Return the (x, y) coordinate for the center point of the cell that contains the specified text.  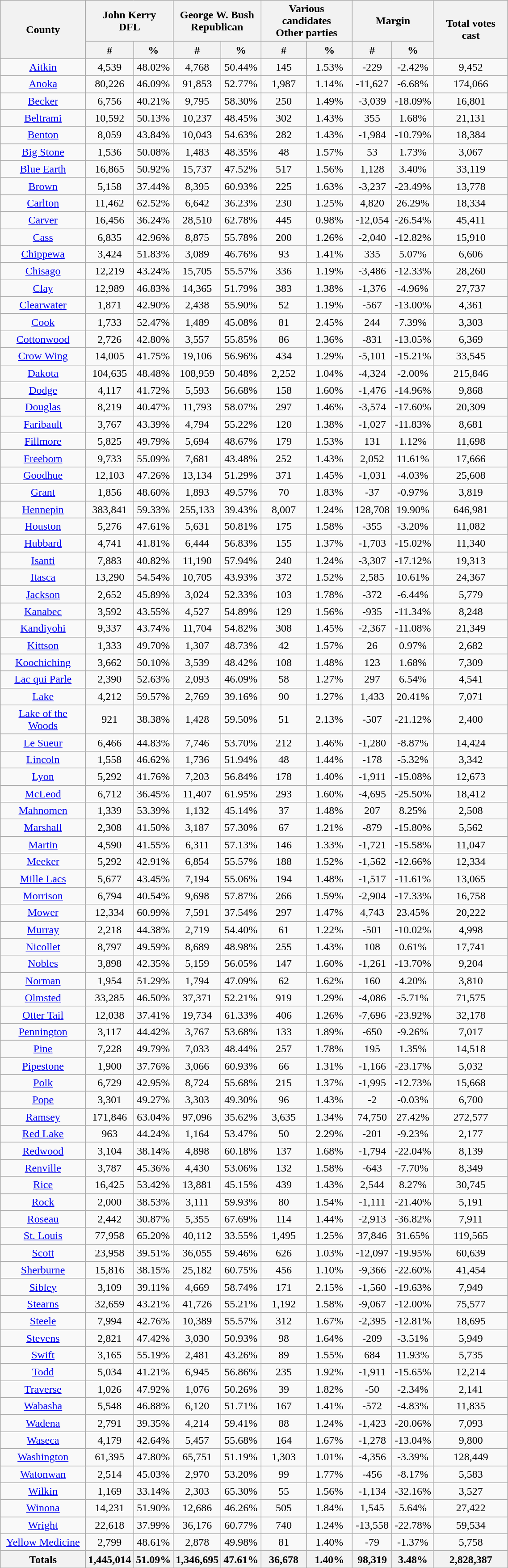
32,178 (470, 1015)
51.90% (154, 1508)
41.75% (154, 356)
11,835 (470, 1406)
1.73% (413, 152)
-7.70% (413, 1168)
-178 (372, 759)
740 (284, 1525)
7,017 (470, 1032)
18,695 (470, 1321)
80,226 (110, 84)
48.48% (154, 373)
57.13% (241, 845)
Big Stone (43, 152)
2,052 (372, 458)
6,606 (470, 254)
1,026 (110, 1389)
50.48% (241, 373)
8.27% (413, 1185)
9,337 (110, 628)
42.90% (154, 305)
Stearns (43, 1304)
7,883 (110, 561)
-14.96% (413, 390)
-9,067 (372, 1304)
4,794 (197, 424)
46.62% (154, 759)
Dodge (43, 390)
1.82% (329, 1389)
52.77% (241, 84)
355 (372, 118)
2.29% (329, 1134)
70 (284, 492)
3,165 (110, 1355)
1,987 (284, 84)
-19.63% (413, 1287)
48.61% (154, 1542)
62.78% (241, 220)
48.35% (241, 152)
61,395 (110, 1457)
60.99% (154, 913)
212 (284, 742)
59.41% (241, 1423)
312 (284, 1321)
39 (284, 1389)
46.50% (154, 998)
4,212 (110, 696)
49.27% (154, 1100)
-2.42% (413, 67)
6.54% (413, 679)
60.18% (241, 1151)
46.88% (154, 1406)
4,590 (110, 845)
5,562 (470, 828)
1.14% (329, 84)
McLeod (43, 793)
-1,984 (372, 135)
-3,237 (372, 186)
336 (284, 271)
44.24% (154, 1134)
47.09% (241, 981)
-4.03% (413, 475)
17,741 (470, 947)
40.47% (154, 407)
5,694 (197, 441)
272,577 (470, 1117)
Traverse (43, 1389)
41.50% (154, 828)
11,704 (197, 628)
8,059 (110, 135)
8,681 (470, 424)
14,365 (197, 288)
-12.73% (413, 1083)
45.89% (154, 594)
49.30% (241, 1100)
646,981 (470, 509)
Rice (43, 1185)
86 (284, 339)
40,112 (197, 1236)
15,668 (470, 1083)
-1,995 (372, 1083)
30,745 (470, 1185)
-36.82% (413, 1219)
7,093 (470, 1423)
38.38% (154, 720)
47.42% (154, 1338)
3,635 (284, 1117)
Nobles (43, 964)
55.21% (241, 1304)
Freeborn (43, 458)
48.44% (241, 1049)
39.11% (154, 1287)
-1,423 (372, 1423)
37.54% (241, 913)
3,066 (197, 1066)
60.75% (241, 1270)
626 (284, 1253)
Stevens (43, 1338)
7,994 (110, 1321)
15,910 (470, 237)
28,260 (470, 271)
-11.08% (413, 628)
2.15% (329, 1287)
59.46% (241, 1253)
88 (284, 1423)
-17.60% (413, 407)
7,194 (197, 879)
5.07% (413, 254)
38.14% (154, 1151)
37 (284, 811)
-3.39% (413, 1457)
1,076 (197, 1389)
58 (284, 679)
42.76% (154, 1321)
8,724 (197, 1083)
1,333 (110, 645)
-12.82% (413, 237)
3,592 (110, 611)
123 (372, 662)
215,846 (470, 373)
33,285 (110, 998)
167 (284, 1406)
53.20% (241, 1474)
-2,913 (372, 1219)
5,548 (110, 1406)
8,219 (110, 407)
7,309 (470, 662)
137 (284, 1151)
Faribault (43, 424)
59.33% (154, 509)
45.15% (241, 1185)
67.69% (241, 1219)
40.54% (154, 896)
-17.12% (413, 561)
-32.16% (413, 1491)
-15.80% (413, 828)
51.09% (154, 1559)
Wright (43, 1525)
41.76% (154, 776)
195 (372, 1049)
Washington (43, 1457)
9,698 (197, 896)
56.86% (241, 1372)
7,071 (470, 696)
21,349 (470, 628)
Clearwater (43, 305)
-50 (372, 1389)
Rock (43, 1202)
-3,307 (372, 561)
2,769 (197, 696)
50.26% (241, 1389)
Olmsted (43, 998)
Wabasha (43, 1406)
John KerryDFL (130, 21)
44.83% (154, 742)
42.35% (154, 964)
39.43% (241, 509)
2,508 (470, 811)
-12.33% (413, 271)
Hennepin (43, 509)
1.63% (329, 186)
Mille Lacs (43, 879)
4.20% (413, 981)
132 (284, 1168)
-13.00% (413, 305)
9,868 (470, 390)
42.91% (154, 862)
-15.65% (413, 1372)
-13.70% (413, 964)
11.93% (413, 1355)
Cass (43, 237)
Steele (43, 1321)
Redwood (43, 1151)
0.61% (413, 947)
58.07% (241, 407)
17,666 (470, 458)
1,428 (197, 720)
2,791 (110, 1423)
36.23% (241, 203)
-22.60% (413, 1270)
5.64% (413, 1508)
40.82% (154, 561)
38.15% (154, 1270)
4,768 (197, 67)
4,539 (110, 67)
14,518 (470, 1049)
308 (284, 628)
42.64% (154, 1440)
-26.54% (413, 220)
25,608 (470, 475)
-2.00% (413, 373)
-11.61% (413, 879)
4,430 (197, 1168)
51.94% (241, 759)
5,758 (470, 1542)
46.76% (241, 254)
11,407 (197, 793)
16,456 (110, 220)
3,810 (470, 981)
55.19% (154, 1355)
1,164 (197, 1134)
57.87% (241, 896)
Mahnomen (43, 811)
-3,039 (372, 101)
Itasca (43, 577)
50.92% (154, 169)
11,190 (197, 561)
6,369 (470, 339)
-12.66% (413, 862)
250 (284, 101)
Fillmore (43, 441)
6,642 (197, 203)
7,591 (197, 913)
3,557 (197, 339)
1,558 (110, 759)
Swift (43, 1355)
1,495 (284, 1236)
456 (284, 1270)
10,043 (197, 135)
0.97% (413, 645)
-3.20% (413, 527)
257 (284, 1049)
-1,794 (372, 1151)
12,989 (110, 288)
131 (372, 441)
266 (284, 896)
2,799 (110, 1542)
10,237 (197, 118)
8,139 (470, 1151)
-9.23% (413, 1134)
26 (372, 645)
147 (284, 964)
Sherburne (43, 1270)
-1,111 (372, 1202)
-10.02% (413, 930)
52.21% (241, 998)
4,741 (110, 544)
-2 (372, 1100)
2,438 (197, 305)
37.41% (154, 1015)
55.78% (241, 237)
59,534 (470, 1525)
Aitkin (43, 67)
3,187 (197, 828)
8,248 (470, 611)
27.42% (413, 1117)
1,307 (197, 645)
20.41% (413, 696)
-4.96% (413, 288)
7.39% (413, 322)
6,712 (110, 793)
5,779 (470, 594)
49.98% (241, 1542)
Total votes cast (470, 30)
1.89% (329, 1032)
3,067 (470, 152)
27,422 (470, 1508)
61.33% (241, 1015)
5,735 (470, 1355)
63.04% (154, 1117)
32,659 (110, 1304)
Kanabec (43, 611)
175 (284, 527)
6,945 (197, 1372)
1.54% (329, 1202)
1.35% (413, 1049)
963 (110, 1134)
44.38% (154, 930)
235 (284, 1372)
3,662 (110, 662)
1.92% (329, 1372)
7,911 (470, 1219)
50.13% (154, 118)
5,631 (197, 527)
45.03% (154, 1474)
2,514 (110, 1474)
2,682 (470, 645)
1.22% (329, 930)
49.59% (154, 947)
108,959 (197, 373)
-18.09% (413, 101)
171,846 (110, 1117)
48.73% (241, 645)
1,871 (110, 305)
-1,166 (372, 1066)
282 (284, 135)
335 (372, 254)
1,128 (372, 169)
56.96% (241, 356)
4,179 (110, 1440)
6,794 (110, 896)
-9,366 (372, 1270)
52.63% (154, 679)
59.93% (241, 1202)
54.54% (154, 577)
55.22% (241, 424)
4,998 (470, 930)
28,510 (197, 220)
Brown (43, 186)
41.72% (154, 390)
50.08% (154, 152)
57.30% (241, 828)
36,678 (284, 1559)
51.79% (241, 288)
47.26% (154, 475)
Morrison (43, 896)
6,729 (110, 1083)
119,565 (470, 1236)
65,751 (197, 1457)
-643 (372, 1168)
4,898 (197, 1151)
Renville (43, 1168)
26.29% (413, 203)
302 (284, 118)
13,778 (470, 186)
52.47% (154, 322)
53.39% (154, 811)
56.83% (241, 544)
14,231 (110, 1508)
19.90% (413, 509)
Beltrami (43, 118)
8,689 (197, 947)
13,290 (110, 577)
54.40% (241, 930)
53.06% (241, 1168)
54.89% (241, 611)
434 (284, 356)
Red Lake (43, 1134)
171 (284, 1287)
14,005 (110, 356)
Pipestone (43, 1066)
-1,560 (372, 1287)
5,032 (470, 1066)
-15.58% (413, 845)
18,384 (470, 135)
1.21% (329, 828)
8,797 (110, 947)
53.42% (154, 1185)
Ramsey (43, 1117)
20,222 (470, 913)
47.52% (241, 169)
207 (372, 811)
75,577 (470, 1304)
Kittson (43, 645)
-5.71% (413, 998)
371 (284, 475)
3.48% (413, 1559)
-567 (372, 305)
6,466 (110, 742)
59.57% (154, 696)
Martin (43, 845)
St. Louis (43, 1236)
45.08% (241, 322)
90 (284, 696)
4,541 (470, 679)
50.93% (241, 1338)
43.84% (154, 135)
-9.26% (413, 1032)
9,452 (470, 67)
1.64% (329, 1338)
2,177 (470, 1134)
146 (284, 845)
-1,517 (372, 879)
Le Sueur (43, 742)
22,618 (110, 1525)
51.83% (154, 254)
60,639 (470, 1253)
-4,086 (372, 998)
2,141 (470, 1389)
Blue Earth (43, 169)
11,698 (470, 441)
188 (284, 862)
Lake of the Woods (43, 720)
2,252 (284, 373)
33.14% (154, 1491)
5,159 (197, 964)
3,301 (110, 1100)
Lake (43, 696)
174,066 (470, 84)
43.55% (154, 611)
8.25% (413, 811)
2,303 (197, 1491)
1,736 (197, 759)
43.93% (241, 577)
51 (284, 720)
-1,376 (372, 288)
4,743 (372, 913)
240 (284, 561)
445 (284, 220)
4,820 (372, 203)
3,342 (470, 759)
46.83% (154, 288)
9,204 (470, 964)
145 (284, 67)
Totals (43, 1559)
3,898 (110, 964)
Houston (43, 527)
-11,627 (372, 84)
1,192 (284, 1304)
49.70% (154, 645)
56.84% (241, 776)
Chisago (43, 271)
Chippewa (43, 254)
55.85% (241, 339)
372 (284, 577)
45.36% (154, 1168)
Douglas (43, 407)
-25.50% (413, 793)
5,457 (197, 1440)
Lincoln (43, 759)
45,411 (470, 220)
1,169 (110, 1491)
Yellow Medicine (43, 1542)
47.92% (154, 1389)
61.95% (241, 793)
Isanti (43, 561)
18,334 (470, 203)
23,958 (110, 1253)
15,737 (197, 169)
684 (372, 1355)
-572 (372, 1406)
-1,134 (372, 1491)
57.94% (241, 561)
5,355 (197, 1219)
27,737 (470, 288)
1,339 (110, 811)
58.74% (241, 1287)
-2,904 (372, 896)
3.40% (413, 169)
4,214 (197, 1423)
65.20% (154, 1236)
-650 (372, 1032)
13,065 (470, 879)
Lyon (43, 776)
53.47% (241, 1134)
37,846 (372, 1236)
12,214 (470, 1372)
179 (284, 441)
7,228 (110, 1049)
Wadena (43, 1423)
11,462 (110, 203)
1.55% (329, 1355)
33.55% (241, 1236)
3,527 (470, 1491)
155 (284, 544)
35.62% (241, 1117)
54.63% (241, 135)
3,424 (110, 254)
-3.51% (413, 1338)
6,311 (197, 845)
37.99% (154, 1525)
52 (284, 305)
59.50% (241, 720)
3,787 (110, 1168)
-8.87% (413, 742)
244 (372, 322)
-10.79% (413, 135)
66 (284, 1066)
6,120 (197, 1406)
10,389 (197, 1321)
50.44% (241, 67)
3,819 (470, 492)
1.31% (329, 1066)
3,111 (197, 1202)
Sibley (43, 1287)
2,585 (372, 577)
18,412 (470, 793)
41,726 (197, 1304)
6,444 (197, 544)
15,816 (110, 1270)
-4,324 (372, 373)
41.81% (154, 544)
53.70% (241, 742)
43.26% (241, 1355)
12,103 (110, 475)
5,583 (470, 1474)
921 (110, 720)
48.98% (241, 947)
-22.78% (413, 1525)
-2,367 (372, 628)
7,746 (197, 742)
293 (284, 793)
55.09% (154, 458)
114 (284, 1219)
1,483 (197, 152)
-456 (372, 1474)
2,442 (110, 1219)
36.24% (154, 220)
71,575 (470, 998)
194 (284, 879)
11,047 (470, 845)
-507 (372, 720)
1.49% (329, 101)
2,093 (197, 679)
36.45% (154, 793)
40.21% (154, 101)
505 (284, 1508)
-23.49% (413, 186)
383 (284, 288)
0.98% (329, 220)
-21.40% (413, 1202)
8,007 (284, 509)
2,726 (110, 339)
5,949 (470, 1338)
-831 (372, 339)
129 (284, 611)
42.80% (154, 339)
Wilkin (43, 1491)
51.71% (241, 1406)
2,481 (197, 1355)
120 (284, 424)
3,089 (197, 254)
2,544 (372, 1185)
5,191 (470, 1202)
-1,027 (372, 424)
7,033 (197, 1049)
-5.32% (413, 759)
252 (284, 458)
1.34% (329, 1117)
Kandiyohi (43, 628)
1.01% (329, 1457)
517 (284, 169)
5,593 (197, 390)
Lac qui Parle (43, 679)
-23.17% (413, 1066)
Becker (43, 101)
12,219 (110, 271)
178 (284, 776)
42.95% (154, 1083)
5,825 (110, 441)
-1,031 (372, 475)
16,865 (110, 169)
48.02% (154, 67)
4,669 (197, 1287)
13,134 (197, 475)
-1,703 (372, 544)
-7,696 (372, 1015)
Pennington (43, 1032)
8,395 (197, 186)
74,750 (372, 1117)
-1,280 (372, 742)
43.48% (241, 458)
Anoka (43, 84)
George W. BushRepublican (217, 21)
-19.95% (413, 1253)
2,719 (197, 930)
6,854 (197, 862)
County (43, 30)
-3,574 (372, 407)
-13,558 (372, 1525)
Pine (43, 1049)
67 (284, 828)
3,117 (110, 1032)
-4,356 (372, 1457)
43.74% (154, 628)
-4,695 (372, 793)
2,390 (110, 679)
11,082 (470, 527)
9,795 (197, 101)
Carver (43, 220)
13,881 (197, 1185)
89 (284, 1355)
99 (284, 1474)
-13.05% (413, 339)
-6.44% (413, 594)
1,536 (110, 152)
7,203 (197, 776)
Polk (43, 1083)
439 (284, 1185)
1,900 (110, 1066)
48.67% (241, 441)
-4.83% (413, 1406)
6,700 (470, 1100)
128,449 (470, 1457)
1,545 (372, 1508)
-1,261 (372, 964)
1,433 (372, 696)
-0.03% (413, 1100)
-5,101 (372, 356)
48.45% (241, 118)
43.45% (154, 879)
133 (284, 1032)
Scott (43, 1253)
-1,476 (372, 390)
Marshall (43, 828)
19,313 (470, 561)
-935 (372, 611)
1,489 (197, 322)
1,445,014 (110, 1559)
23.45% (413, 913)
406 (284, 1015)
255,133 (197, 509)
-22.04% (413, 1151)
11,793 (197, 407)
1,954 (110, 981)
-37 (372, 492)
6,835 (110, 237)
3,024 (197, 594)
103 (284, 594)
1.12% (413, 441)
48.42% (241, 662)
1.83% (329, 492)
56.05% (241, 964)
48.60% (154, 492)
41,454 (470, 1270)
62 (284, 981)
158 (284, 390)
-2,395 (372, 1321)
6,756 (110, 101)
Norman (43, 981)
104,635 (110, 373)
Koochiching (43, 662)
31.65% (413, 1236)
15,705 (197, 271)
-0.97% (413, 492)
-201 (372, 1134)
4,527 (197, 611)
47.80% (154, 1457)
Clay (43, 288)
-12,097 (372, 1253)
60.77% (241, 1525)
-12,054 (372, 220)
160 (372, 981)
30.87% (154, 1219)
2,970 (197, 1474)
383,841 (110, 509)
Dakota (43, 373)
98 (284, 1338)
2,652 (110, 594)
80 (284, 1202)
1,132 (197, 811)
3,539 (197, 662)
255 (284, 947)
Cook (43, 322)
Nicollet (43, 947)
2,308 (110, 828)
Roseau (43, 1219)
Pope (43, 1100)
37.76% (154, 1066)
-79 (372, 1542)
62.52% (154, 203)
Benton (43, 135)
53.68% (241, 1032)
10.61% (413, 577)
-15.02% (413, 544)
91,853 (197, 84)
54.82% (241, 628)
Todd (43, 1372)
-2,040 (372, 237)
46.26% (241, 1508)
33,119 (470, 169)
2,878 (197, 1542)
-1.37% (413, 1542)
43.39% (154, 424)
-23.92% (413, 1015)
Mower (43, 913)
16,425 (110, 1185)
-209 (372, 1338)
5,158 (110, 186)
Meeker (43, 862)
38.53% (154, 1202)
-3,486 (372, 271)
-1,721 (372, 845)
96 (284, 1100)
-879 (372, 828)
1.36% (329, 339)
43.21% (154, 1304)
1,794 (197, 981)
77,958 (110, 1236)
164 (284, 1440)
98,319 (372, 1559)
50 (284, 1134)
Otter Tail (43, 1015)
3,030 (197, 1338)
-12.00% (413, 1304)
19,734 (197, 1015)
225 (284, 186)
20,309 (470, 407)
14,424 (470, 742)
-12.81% (413, 1321)
919 (284, 998)
Goodhue (43, 475)
1.59% (329, 896)
Margin (393, 21)
93 (284, 254)
-11.34% (413, 611)
37.44% (154, 186)
1.62% (329, 981)
1,733 (110, 322)
4,361 (470, 305)
5,276 (110, 527)
-1,562 (372, 862)
9,800 (470, 1440)
61 (284, 930)
37,371 (197, 998)
10,592 (110, 118)
Waseca (43, 1440)
1.84% (329, 1508)
Jackson (43, 594)
8,349 (470, 1168)
-501 (372, 930)
1.47% (329, 913)
-13.04% (413, 1440)
11,340 (470, 544)
Murray (43, 930)
11.61% (413, 458)
7,681 (197, 458)
2,821 (110, 1338)
-1,278 (372, 1440)
-355 (372, 527)
8,875 (197, 237)
-17.33% (413, 896)
1,346,695 (197, 1559)
45.14% (241, 811)
2,218 (110, 930)
44.42% (154, 1032)
1,893 (197, 492)
Crow Wing (43, 356)
58.30% (241, 101)
128,708 (372, 509)
1.10% (329, 1270)
4,117 (110, 390)
2,828,387 (470, 1559)
Various candidatesOther parties (306, 21)
65.30% (241, 1491)
49.57% (241, 492)
1.33% (329, 845)
36,055 (197, 1253)
-6.68% (413, 84)
Hubbard (43, 544)
56.68% (241, 390)
1.77% (329, 1474)
10,705 (197, 577)
Grant (43, 492)
42.96% (154, 237)
1.04% (329, 373)
3,109 (110, 1287)
1,856 (110, 492)
-15.21% (413, 356)
1.03% (329, 1253)
-2.34% (413, 1389)
53 (372, 152)
-229 (372, 67)
2.13% (329, 720)
Watonwan (43, 1474)
2,400 (470, 720)
1,303 (284, 1457)
9,733 (110, 458)
50.10% (154, 662)
55.90% (241, 305)
39.16% (241, 696)
5,034 (110, 1372)
52.33% (241, 594)
7,949 (470, 1287)
21,131 (470, 118)
16,758 (470, 896)
-21.12% (413, 720)
3,104 (110, 1151)
39.35% (154, 1423)
-15.08% (413, 776)
41.55% (154, 845)
12,686 (197, 1508)
215 (284, 1083)
36,176 (197, 1525)
97,096 (197, 1117)
42 (284, 645)
5,677 (110, 879)
Winona (43, 1508)
-372 (372, 594)
-8.17% (413, 1474)
33,545 (470, 356)
41.21% (154, 1372)
55 (284, 1491)
24,367 (470, 577)
55.06% (241, 879)
43.24% (154, 271)
12,673 (470, 776)
Cottonwood (43, 339)
Carlton (43, 203)
39.51% (154, 1253)
230 (284, 203)
2,000 (110, 1202)
-11.83% (413, 424)
-20.06% (413, 1423)
19,106 (197, 356)
51.19% (241, 1457)
50.81% (241, 527)
16,801 (470, 101)
200 (284, 237)
12,038 (110, 1015)
25,182 (197, 1270)
2.45% (329, 322)
